Extract the (X, Y) coordinate from the center of the cell holding the provided text.  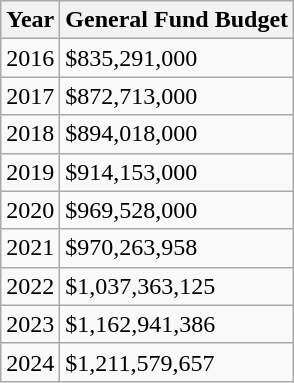
$835,291,000 (177, 58)
2021 (30, 248)
2022 (30, 286)
2018 (30, 134)
$1,162,941,386 (177, 324)
$894,018,000 (177, 134)
Year (30, 20)
2023 (30, 324)
General Fund Budget (177, 20)
2020 (30, 210)
2019 (30, 172)
$1,211,579,657 (177, 362)
2016 (30, 58)
$914,153,000 (177, 172)
$969,528,000 (177, 210)
2017 (30, 96)
$970,263,958 (177, 248)
2024 (30, 362)
$872,713,000 (177, 96)
$1,037,363,125 (177, 286)
